Output the [x, y] coordinate of the center of the cell containing the given text.  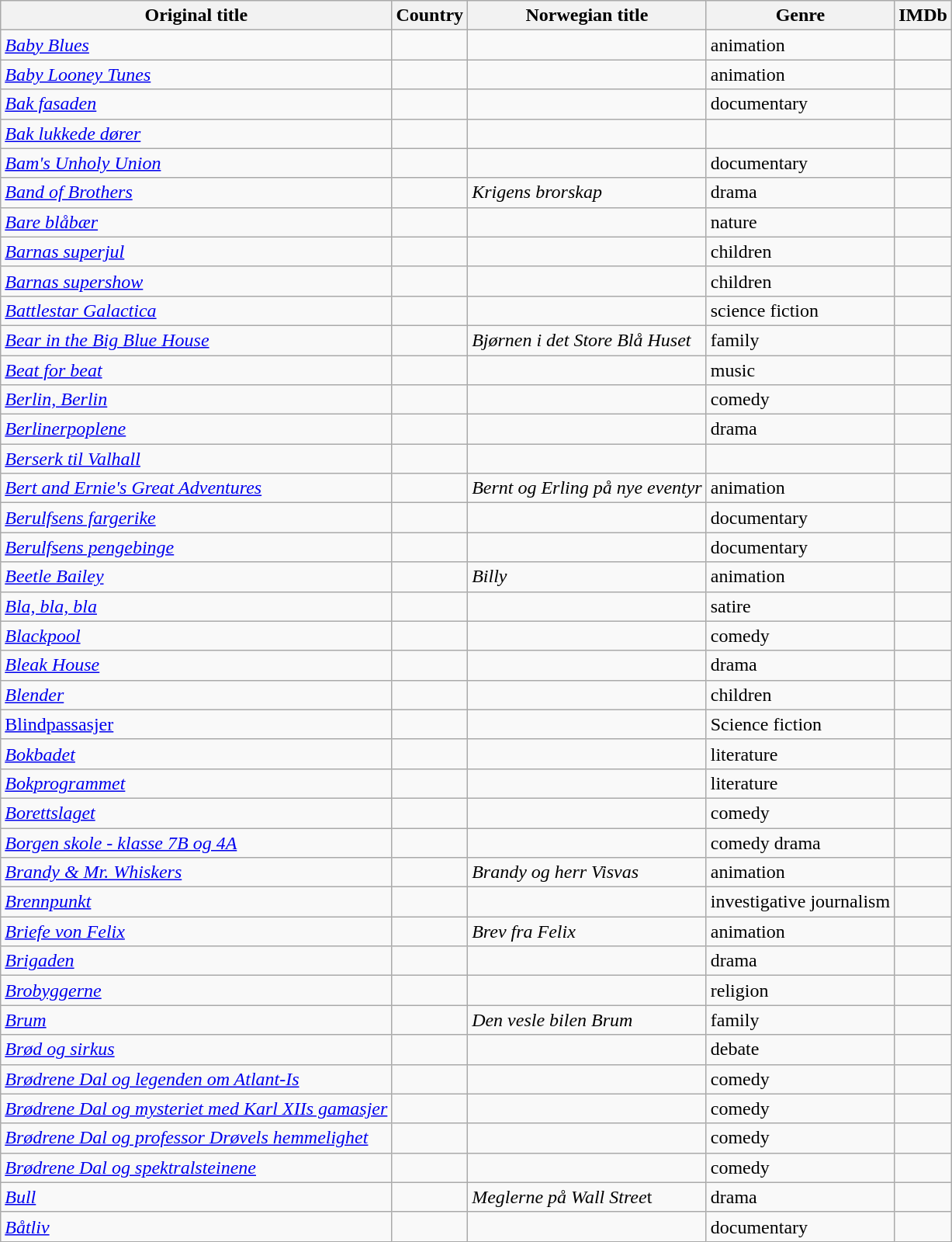
Bak fasaden [196, 104]
Brødrene Dal og mysteriet med Karl XIIs gamasjer [196, 1108]
Borettslaget [196, 813]
Brev fra Felix [587, 931]
religion [800, 990]
Brennpunkt [196, 902]
Barnas superjul [196, 252]
Berulfsens fargerike [196, 518]
Baby Looney Tunes [196, 75]
Brødrene Dal og legenden om Atlant-Is [196, 1079]
Bert and Ernie's Great Adventures [196, 488]
comedy drama [800, 842]
Berlinerpoplene [196, 429]
Blindpassasjer [196, 724]
Country [430, 16]
Bear in the Big Blue House [196, 340]
Beetle Bailey [196, 577]
Berulfsens pengebinge [196, 547]
Brigaden [196, 961]
Bernt og Erling på nye eventyr [587, 488]
Barnas supershow [196, 281]
Bam's Unholy Union [196, 163]
satire [800, 606]
Bjørnen i det Store Blå Huset [587, 340]
Billy [587, 577]
Battlestar Galactica [196, 310]
investigative journalism [800, 902]
Brandy & Mr. Whiskers [196, 873]
Norwegian title [587, 16]
Krigens brorskap [587, 193]
Båtliv [196, 1226]
Genre [800, 16]
Blender [196, 695]
Brandy og herr Visvas [587, 873]
Brødrene Dal og professor Drøvels hemmelighet [196, 1138]
Berlin, Berlin [196, 400]
Borgen skole - klasse 7B og 4A [196, 842]
Bla, bla, bla [196, 606]
Brobyggerne [196, 990]
Bokbadet [196, 754]
Band of Brothers [196, 193]
debate [800, 1049]
Brødrene Dal og spektralsteinene [196, 1167]
Brød og sirkus [196, 1049]
science fiction [800, 310]
Briefe von Felix [196, 931]
Baby Blues [196, 45]
Bull [196, 1197]
Science fiction [800, 724]
Bokprogrammet [196, 783]
IMDb [923, 16]
music [800, 370]
Blackpool [196, 636]
Bak lukkede dører [196, 134]
Bare blåbær [196, 222]
Den vesle bilen Brum [587, 1020]
Beat for beat [196, 370]
Bleak House [196, 665]
nature [800, 222]
Berserk til Valhall [196, 459]
Brum [196, 1020]
Meglerne på Wall Street [587, 1197]
Original title [196, 16]
